Pinpoint the cell where the given text exists, returning its (x, y) midpoint coordinate. 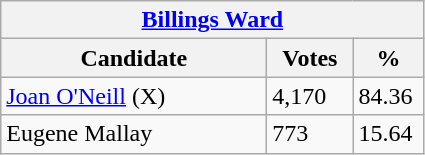
84.36 (388, 96)
773 (310, 134)
Joan O'Neill (X) (134, 96)
15.64 (388, 134)
Votes (310, 58)
Eugene Mallay (134, 134)
4,170 (310, 96)
Billings Ward (212, 20)
Candidate (134, 58)
% (388, 58)
